From the cell containing the given text, extract its center point as [X, Y] coordinate. 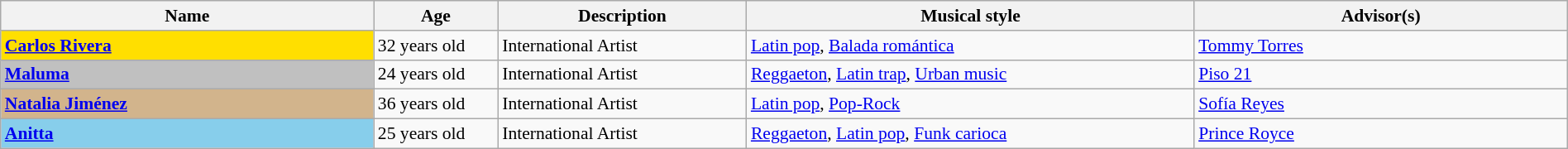
24 years old [436, 74]
Reggaeton, Latin trap, Urban music [971, 74]
32 years old [436, 46]
Description [622, 16]
Tommy Torres [1381, 46]
36 years old [436, 104]
Carlos Rivera [187, 46]
Age [436, 16]
Piso 21 [1381, 74]
Advisor(s) [1381, 16]
Prince Royce [1381, 134]
Reggaeton, Latin pop, Funk carioca [971, 134]
Latin pop, Balada romántica [971, 46]
25 years old [436, 134]
Musical style [971, 16]
Name [187, 16]
Natalia Jiménez [187, 104]
Sofía Reyes [1381, 104]
Latin pop, Pop-Rock [971, 104]
Maluma [187, 74]
Anitta [187, 134]
